Determine the [X, Y] coordinate at the center of the cell enclosing the given text.  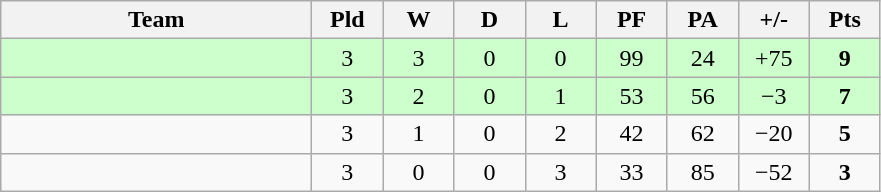
−3 [774, 96]
62 [702, 134]
99 [632, 58]
56 [702, 96]
Pld [348, 20]
5 [844, 134]
53 [632, 96]
−20 [774, 134]
Pts [844, 20]
−52 [774, 172]
+/- [774, 20]
9 [844, 58]
W [418, 20]
L [560, 20]
42 [632, 134]
85 [702, 172]
D [490, 20]
+75 [774, 58]
24 [702, 58]
PF [632, 20]
33 [632, 172]
7 [844, 96]
Team [156, 20]
PA [702, 20]
